Pinpoint the cell where the given text exists, returning its [x, y] midpoint coordinate. 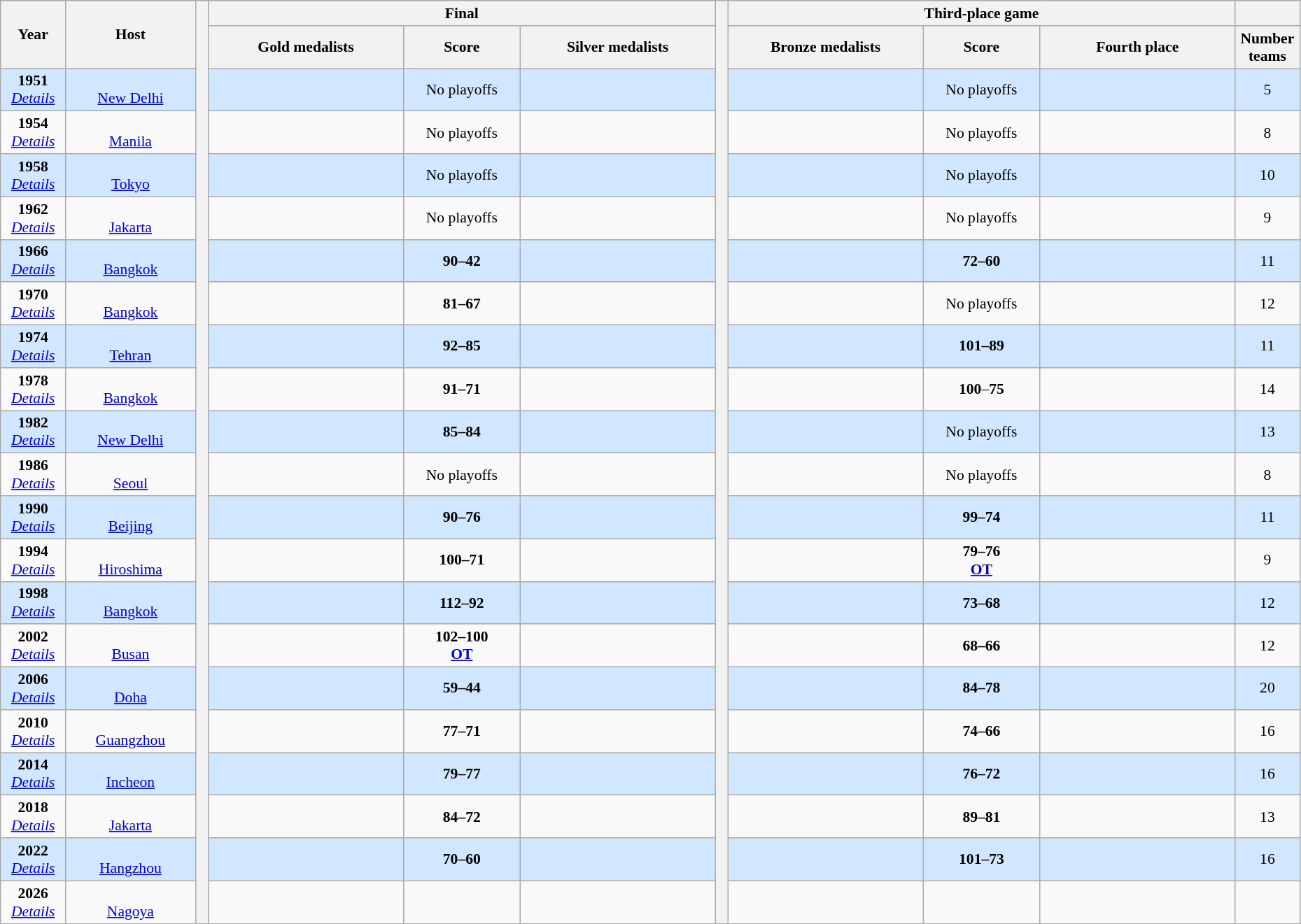
74–66 [981, 732]
101–89 [981, 347]
2014 Details [34, 774]
1966 Details [34, 260]
73–68 [981, 603]
Manila [131, 133]
2026 Details [34, 902]
1998 Details [34, 603]
100–71 [462, 560]
Seoul [131, 474]
Tokyo [131, 175]
1994 Details [34, 560]
72–60 [981, 260]
76–72 [981, 774]
59–44 [462, 688]
Number teams [1267, 48]
100–75 [981, 389]
Gold medalists [306, 48]
Fourth place [1137, 48]
112–92 [462, 603]
Year [34, 35]
Incheon [131, 774]
77–71 [462, 732]
1986 Details [34, 474]
1958 Details [34, 175]
92–85 [462, 347]
90–76 [462, 518]
Tehran [131, 347]
1982 Details [34, 432]
84–78 [981, 688]
91–71 [462, 389]
79–77 [462, 774]
1978 Details [34, 389]
2010 Details [34, 732]
1974 Details [34, 347]
99–74 [981, 518]
Doha [131, 688]
1970 Details [34, 304]
Hangzhou [131, 859]
70–60 [462, 859]
20 [1267, 688]
Busan [131, 646]
1990 Details [34, 518]
102–100 OT [462, 646]
Beijing [131, 518]
Hiroshima [131, 560]
68–66 [981, 646]
14 [1267, 389]
1954 Details [34, 133]
2018 Details [34, 817]
Guangzhou [131, 732]
Nagoya [131, 902]
Third-place game [981, 13]
10 [1267, 175]
89–81 [981, 817]
79–76 OT [981, 560]
101–73 [981, 859]
85–84 [462, 432]
81–67 [462, 304]
2006 Details [34, 688]
2002 Details [34, 646]
Final [462, 13]
Bronze medalists [825, 48]
Host [131, 35]
Silver medalists [617, 48]
5 [1267, 90]
2022 Details [34, 859]
1951 Details [34, 90]
84–72 [462, 817]
1962 Details [34, 218]
90–42 [462, 260]
